Output the (x, y) coordinate of the center of the cell containing the given text.  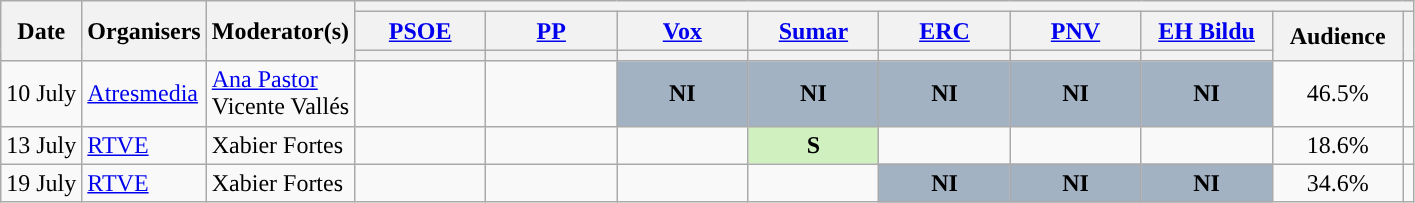
PSOE (420, 31)
46.5% (1338, 94)
34.6% (1338, 183)
19 July (42, 183)
Date (42, 31)
Organisers (144, 31)
Moderator(s) (280, 31)
Sumar (814, 31)
PP (552, 31)
Vox (682, 31)
EH Bildu (1206, 31)
Ana PastorVicente Vallés (280, 94)
Audience (1338, 36)
PNV (1076, 31)
13 July (42, 145)
10 July (42, 94)
ERC (944, 31)
18.6% (1338, 145)
S (814, 145)
Atresmedia (144, 94)
